Return (X, Y) of the center of cell containing provided text 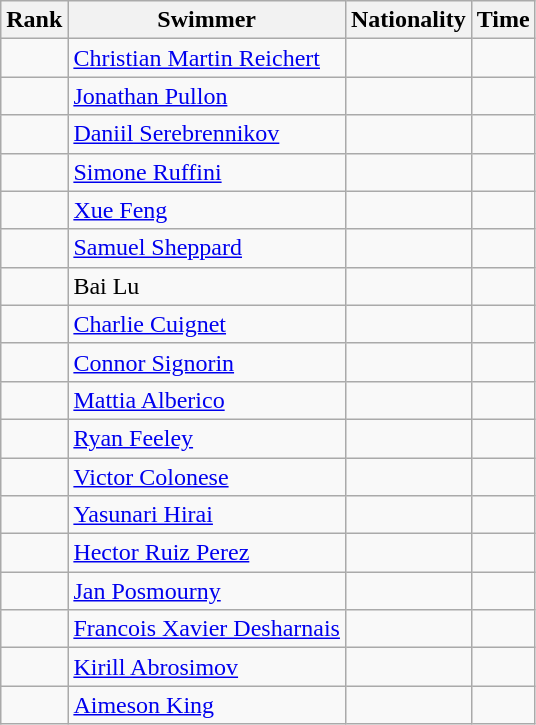
Simone Ruffini (207, 172)
Aimeson King (207, 705)
Time (503, 20)
Hector Ruiz Perez (207, 553)
Kirill Abrosimov (207, 667)
Ryan Feeley (207, 438)
Charlie Cuignet (207, 324)
Connor Signorin (207, 362)
Jan Posmourny (207, 591)
Christian Martin Reichert (207, 58)
Rank (34, 20)
Victor Colonese (207, 477)
Swimmer (207, 20)
Xue Feng (207, 210)
Nationality (408, 20)
Samuel Sheppard (207, 248)
Bai Lu (207, 286)
Francois Xavier Desharnais (207, 629)
Mattia Alberico (207, 400)
Daniil Serebrennikov (207, 134)
Jonathan Pullon (207, 96)
Yasunari Hirai (207, 515)
